Determine the [x, y] coordinate at the center of the cell enclosing the given text.  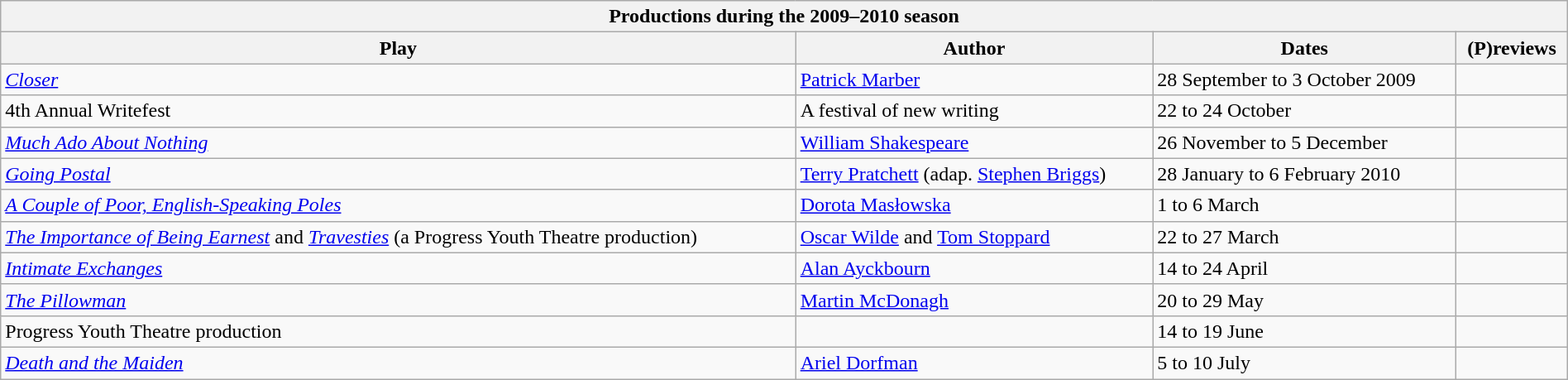
28 January to 6 February 2010 [1305, 174]
A festival of new writing [974, 111]
Closer [399, 79]
Intimate Exchanges [399, 268]
28 September to 3 October 2009 [1305, 79]
22 to 27 March [1305, 237]
Patrick Marber [974, 79]
1 to 6 March [1305, 205]
Play [399, 48]
Dates [1305, 48]
Progress Youth Theatre production [399, 331]
The Importance of Being Earnest and Travesties (a Progress Youth Theatre production) [399, 237]
Going Postal [399, 174]
4th Annual Writefest [399, 111]
20 to 29 May [1305, 300]
The Pillowman [399, 300]
26 November to 5 December [1305, 142]
Author [974, 48]
14 to 19 June [1305, 331]
Death and the Maiden [399, 363]
Ariel Dorfman [974, 363]
Oscar Wilde and Tom Stoppard [974, 237]
A Couple of Poor, English-Speaking Poles [399, 205]
14 to 24 April [1305, 268]
Productions during the 2009–2010 season [784, 17]
(P)reviews [1512, 48]
Martin McDonagh [974, 300]
Dorota Masłowska [974, 205]
Alan Ayckbourn [974, 268]
William Shakespeare [974, 142]
Terry Pratchett (adap. Stephen Briggs) [974, 174]
22 to 24 October [1305, 111]
Much Ado About Nothing [399, 142]
5 to 10 July [1305, 363]
